Return the (x, y) coordinate for the center point of the cell that contains the specified text.  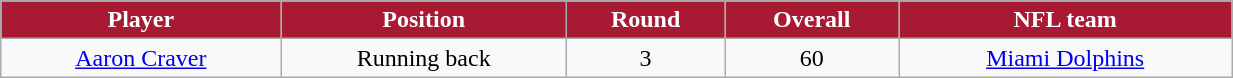
Running back (424, 58)
3 (645, 58)
Overall (812, 20)
60 (812, 58)
Miami Dolphins (1066, 58)
NFL team (1066, 20)
Round (645, 20)
Player (141, 20)
Aaron Craver (141, 58)
Position (424, 20)
